Locate the cell with the specified text and output its (X, Y) center coordinate. 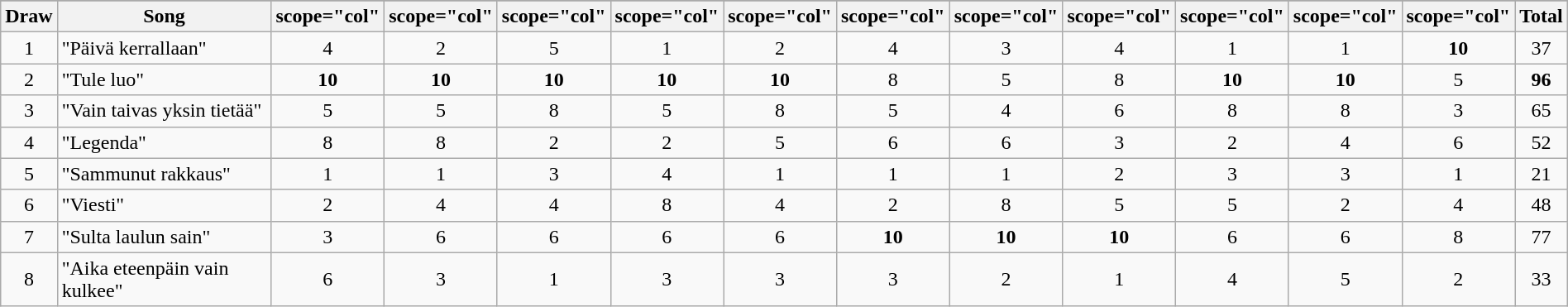
52 (1542, 142)
"Aika eteenpäin vain kulkee" (164, 280)
33 (1542, 280)
37 (1542, 48)
"Päivä kerrallaan" (164, 48)
"Sulta laulun sain" (164, 237)
48 (1542, 205)
21 (1542, 174)
"Legenda" (164, 142)
"Viesti" (164, 205)
Song (164, 17)
"Sammunut rakkaus" (164, 174)
Draw (29, 17)
96 (1542, 79)
65 (1542, 111)
Total (1542, 17)
77 (1542, 237)
"Vain taivas yksin tietää" (164, 111)
7 (29, 237)
"Tule luo" (164, 79)
